Scan for the cell matching the given text and deliver its [X, Y] coordinate at center. 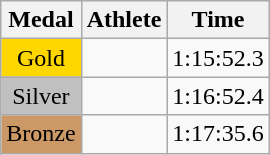
Medal [41, 20]
1:15:52.3 [218, 58]
1:17:35.6 [218, 134]
1:16:52.4 [218, 96]
Silver [41, 96]
Time [218, 20]
Athlete [124, 20]
Bronze [41, 134]
Gold [41, 58]
